Extract the [X, Y] coordinate from the center of the cell holding the provided text.  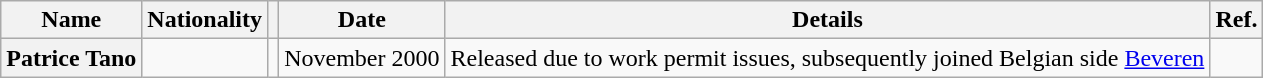
Name [72, 20]
Ref. [1236, 20]
Released due to work permit issues, subsequently joined Belgian side Beveren [828, 58]
Nationality [205, 20]
November 2000 [362, 58]
Details [828, 20]
Date [362, 20]
Patrice Tano [72, 58]
